Return the [X, Y] coordinate for the center point of the cell that contains the specified text.  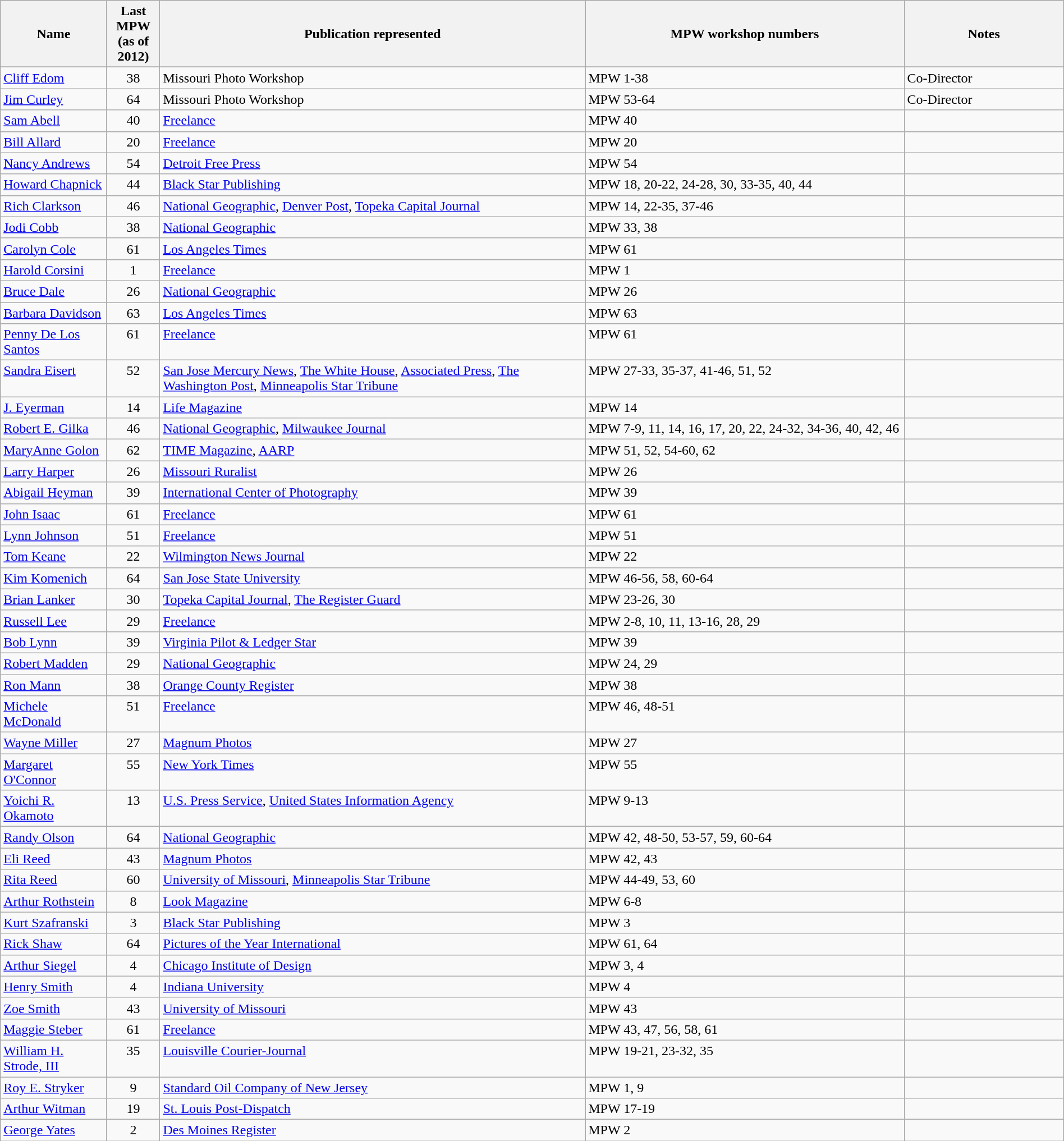
MPW 4 [745, 987]
Arthur Rothstein [54, 901]
Robert E. Gilka [54, 429]
Zoe Smith [54, 1008]
Penny De Los Santos [54, 342]
Indiana University [373, 987]
Sam Abell [54, 121]
International Center of Photography [373, 493]
Robert Madden [54, 663]
MPW 42, 43 [745, 859]
Kurt Szafranski [54, 923]
MPW 54 [745, 163]
MPW 51 [745, 535]
54 [134, 163]
MPW 24, 29 [745, 663]
Eli Reed [54, 859]
MPW 2-8, 10, 11, 13-16, 28, 29 [745, 621]
Louisville Courier-Journal [373, 1058]
Wayne Miller [54, 743]
MPW 43 [745, 1008]
Detroit Free Press [373, 163]
Orange County Register [373, 685]
MPW 46, 48-51 [745, 714]
Abigail Heyman [54, 493]
U.S. Press Service, United States Information Agency [373, 808]
19 [134, 1109]
MPW 6-8 [745, 901]
New York Times [373, 772]
20 [134, 142]
J. Eyerman [54, 407]
Des Moines Register [373, 1130]
Last MPW (as of 2012) [134, 34]
MPW 3 [745, 923]
Arthur Siegel [54, 965]
Yoichi R. Okamoto [54, 808]
Roy E. Stryker [54, 1087]
40 [134, 121]
MPW 42, 48-50, 53-57, 59, 60-64 [745, 837]
MPW 3, 4 [745, 965]
St. Louis Post-Dispatch [373, 1109]
MPW 27 [745, 743]
55 [134, 772]
Sandra Eisert [54, 378]
Michele McDonald [54, 714]
Kim Komenich [54, 578]
52 [134, 378]
Tom Keane [54, 557]
Life Magazine [373, 407]
MPW 19-21, 23-32, 35 [745, 1058]
35 [134, 1058]
Missouri Ruralist [373, 471]
MPW 63 [745, 313]
1 [134, 270]
MPW 1, 9 [745, 1087]
Bob Lynn [54, 642]
30 [134, 599]
Russell Lee [54, 621]
University of Missouri [373, 1008]
John Isaac [54, 514]
MPW 33, 38 [745, 227]
8 [134, 901]
MPW 17-19 [745, 1109]
Larry Harper [54, 471]
MPW 46-56, 58, 60-64 [745, 578]
Rita Reed [54, 880]
MPW 7-9, 11, 14, 16, 17, 20, 22, 24-32, 34-36, 40, 42, 46 [745, 429]
MPW 61, 64 [745, 944]
Harold Corsini [54, 270]
Wilmington News Journal [373, 557]
27 [134, 743]
MPW 40 [745, 121]
National Geographic, Milwaukee Journal [373, 429]
Bill Allard [54, 142]
3 [134, 923]
Bruce Dale [54, 291]
MPW 1-38 [745, 78]
MPW 43, 47, 56, 58, 61 [745, 1029]
MPW 14 [745, 407]
62 [134, 450]
MPW 44-49, 53, 60 [745, 880]
MPW 22 [745, 557]
MPW 1 [745, 270]
Brian Lanker [54, 599]
Name [54, 34]
MaryAnne Golon [54, 450]
George Yates [54, 1130]
San Jose State University [373, 578]
44 [134, 185]
Margaret O'Connor [54, 772]
63 [134, 313]
Arthur Witman [54, 1109]
13 [134, 808]
2 [134, 1130]
Notes [984, 34]
National Geographic, Denver Post, Topeka Capital Journal [373, 206]
14 [134, 407]
MPW 20 [745, 142]
Pictures of the Year International [373, 944]
MPW 18, 20-22, 24-28, 30, 33-35, 40, 44 [745, 185]
Jim Curley [54, 99]
MPW 51, 52, 54-60, 62 [745, 450]
Publication represented [373, 34]
Look Magazine [373, 901]
Ron Mann [54, 685]
9 [134, 1087]
Cliff Edom [54, 78]
22 [134, 557]
Standard Oil Company of New Jersey [373, 1087]
Howard Chapnick [54, 185]
MPW 23-26, 30 [745, 599]
University of Missouri, Minneapolis Star Tribune [373, 880]
MPW 53-64 [745, 99]
Lynn Johnson [54, 535]
Rich Clarkson [54, 206]
MPW 27-33, 35-37, 41-46, 51, 52 [745, 378]
Carolyn Cole [54, 249]
Jodi Cobb [54, 227]
TIME Magazine, AARP [373, 450]
Maggie Steber [54, 1029]
MPW 9-13 [745, 808]
Rick Shaw [54, 944]
MPW 38 [745, 685]
William H. Strode, III [54, 1058]
MPW workshop numbers [745, 34]
60 [134, 880]
Virginia Pilot & Ledger Star [373, 642]
Barbara Davidson [54, 313]
Henry Smith [54, 987]
MPW 2 [745, 1130]
Topeka Capital Journal, The Register Guard [373, 599]
MPW 55 [745, 772]
San Jose Mercury News, The White House, Associated Press, The Washington Post, Minneapolis Star Tribune [373, 378]
Randy Olson [54, 837]
Nancy Andrews [54, 163]
Chicago Institute of Design [373, 965]
MPW 14, 22-35, 37-46 [745, 206]
